Output the (x, y) coordinate of the center of the cell containing the given text.  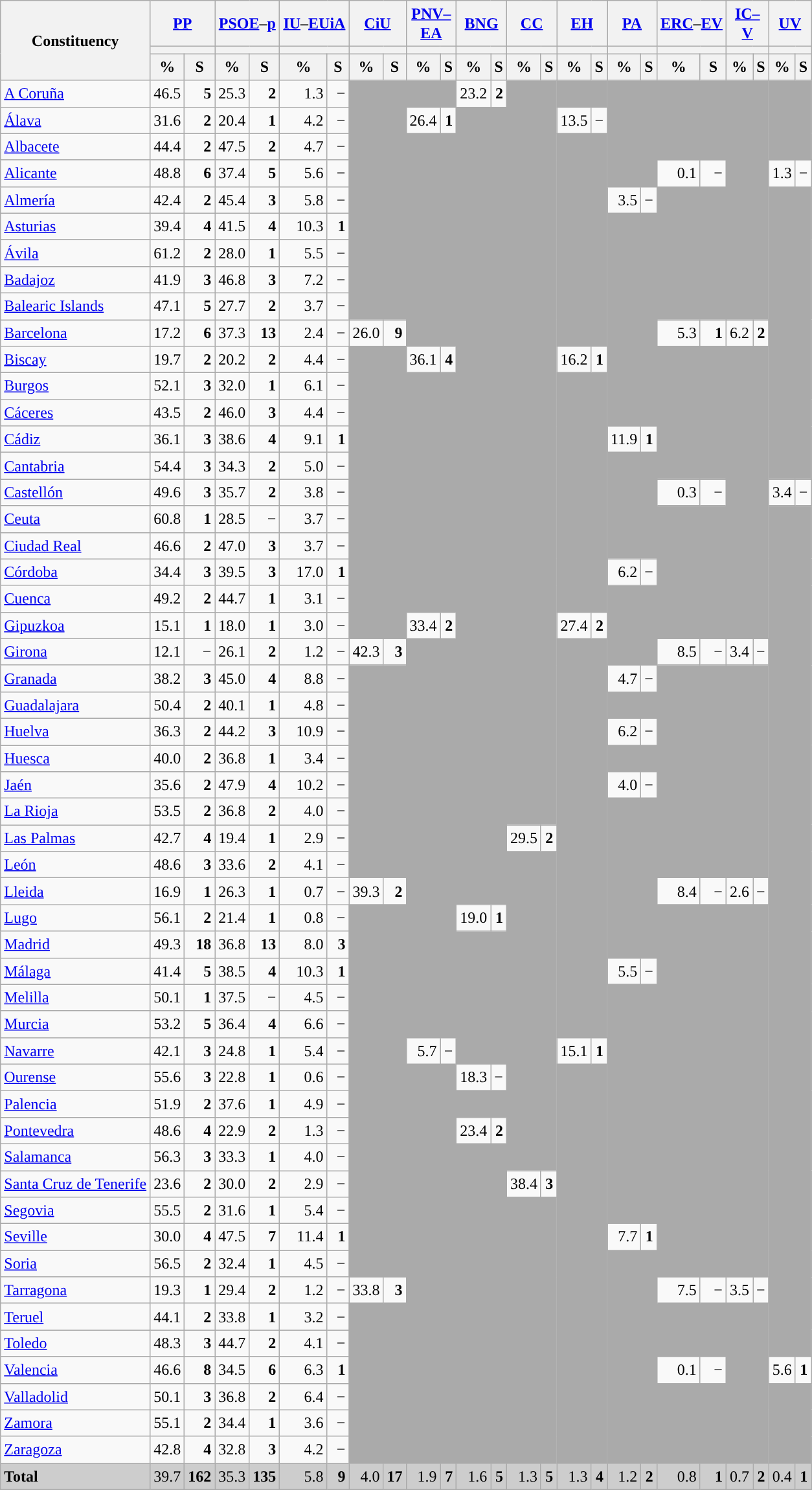
56.1 (167, 918)
42.1 (167, 1050)
26.1 (232, 651)
5.7 (423, 1050)
EH (582, 23)
BNG (482, 23)
38.5 (232, 971)
33.4 (423, 626)
45.0 (232, 679)
36.3 (167, 732)
Biscay (75, 360)
37.6 (232, 1103)
56.3 (167, 1157)
48.3 (167, 1343)
7.5 (679, 1290)
41.9 (167, 280)
Málaga (75, 971)
19.7 (167, 360)
UV (790, 23)
26.3 (232, 891)
A Coruña (75, 93)
8 (199, 1370)
42.8 (167, 1449)
Las Palmas (75, 838)
33.6 (232, 865)
35.6 (167, 785)
49.6 (167, 492)
10.9 (303, 732)
6.3 (303, 1370)
17.0 (303, 572)
48.8 (167, 174)
Madrid (75, 944)
Granada (75, 679)
2.6 (739, 891)
53.2 (167, 1024)
1.9 (423, 1476)
La Rioja (75, 812)
42.4 (167, 199)
Segovia (75, 1211)
6.4 (303, 1396)
45.4 (232, 199)
32.4 (232, 1264)
5.3 (679, 333)
Barcelona (75, 333)
39.7 (167, 1476)
Lugo (75, 918)
29.5 (523, 838)
5.0 (303, 466)
42.7 (167, 838)
39.3 (367, 891)
27.7 (232, 306)
35.7 (232, 492)
23.6 (167, 1184)
0.3 (679, 492)
Ourense (75, 1078)
17 (395, 1476)
6.6 (303, 1024)
CC (531, 23)
53.5 (167, 812)
44.4 (167, 146)
40.1 (232, 705)
Ciudad Real (75, 545)
35.3 (232, 1476)
Constituency (75, 40)
46.8 (232, 280)
Palencia (75, 1103)
7.2 (303, 280)
PNV–EA (431, 23)
51.9 (167, 1103)
8.5 (679, 651)
Guadalajara (75, 705)
Córdoba (75, 572)
49.2 (167, 598)
18 (199, 944)
34.5 (232, 1370)
34.3 (232, 466)
29.4 (232, 1290)
54.4 (167, 466)
47.0 (232, 545)
0.6 (303, 1078)
32.0 (232, 386)
Melilla (75, 997)
4.8 (303, 705)
Teruel (75, 1317)
20.2 (232, 360)
8.4 (679, 891)
22.8 (232, 1078)
8.0 (303, 944)
Almería (75, 199)
61.2 (167, 253)
56.5 (167, 1264)
IC–V (747, 23)
Badajoz (75, 280)
50.4 (167, 705)
4.9 (303, 1103)
16.2 (574, 360)
11.9 (624, 439)
Ávila (75, 253)
Seville (75, 1237)
46.5 (167, 93)
Soria (75, 1264)
42.3 (367, 651)
39.4 (167, 227)
37.5 (232, 997)
162 (199, 1476)
León (75, 865)
Ceuta (75, 519)
3.0 (303, 626)
32.8 (232, 1449)
Pontevedra (75, 1131)
Jaén (75, 785)
Cuenca (75, 598)
39.5 (232, 572)
ERC–EV (692, 23)
13.5 (574, 120)
Valladolid (75, 1396)
PSOE–p (247, 23)
23.2 (474, 93)
3.8 (303, 492)
Cantabria (75, 466)
60.8 (167, 519)
6.1 (303, 386)
IU–EUiA (315, 23)
7.7 (624, 1237)
Toledo (75, 1343)
Navarre (75, 1050)
37.4 (232, 174)
55.1 (167, 1423)
11.4 (303, 1237)
38.2 (167, 679)
40.0 (167, 758)
Huesca (75, 758)
17.2 (167, 333)
55.6 (167, 1078)
Cádiz (75, 439)
22.9 (232, 1131)
26.0 (367, 333)
46.0 (232, 413)
Cáceres (75, 413)
19.3 (167, 1290)
41.4 (167, 971)
Murcia (75, 1024)
18.0 (232, 626)
33.3 (232, 1157)
23.4 (474, 1131)
28.5 (232, 519)
Girona (75, 651)
44.2 (232, 732)
Tarragona (75, 1290)
Castellón (75, 492)
135 (264, 1476)
37.3 (232, 333)
Asturias (75, 227)
PA (632, 23)
9.1 (303, 439)
19.4 (232, 838)
18.3 (474, 1078)
Gipuzkoa (75, 626)
3.6 (303, 1423)
26.4 (423, 120)
43.5 (167, 413)
3.1 (303, 598)
41.5 (232, 227)
Huelva (75, 732)
24.8 (232, 1050)
Alicante (75, 174)
47.1 (167, 306)
Álava (75, 120)
Zaragoza (75, 1449)
PP (183, 23)
52.1 (167, 386)
49.3 (167, 944)
28.0 (232, 253)
0.4 (782, 1476)
Total (75, 1476)
Lleida (75, 891)
27.4 (574, 626)
20.4 (232, 120)
Zamora (75, 1423)
3.2 (303, 1317)
12.1 (167, 651)
1.6 (474, 1476)
36.4 (232, 1024)
55.5 (167, 1211)
Salamanca (75, 1157)
2.4 (303, 333)
8.8 (303, 679)
47.9 (232, 785)
16.9 (167, 891)
Albacete (75, 146)
38.6 (232, 439)
38.4 (523, 1184)
21.4 (232, 918)
10.2 (303, 785)
Valencia (75, 1370)
Burgos (75, 386)
25.3 (232, 93)
44.1 (167, 1317)
CiU (378, 23)
19.0 (474, 918)
Santa Cruz de Tenerife (75, 1184)
Balearic Islands (75, 306)
